Detect which cell encompasses the target text, then output its (x, y) center coordinate. 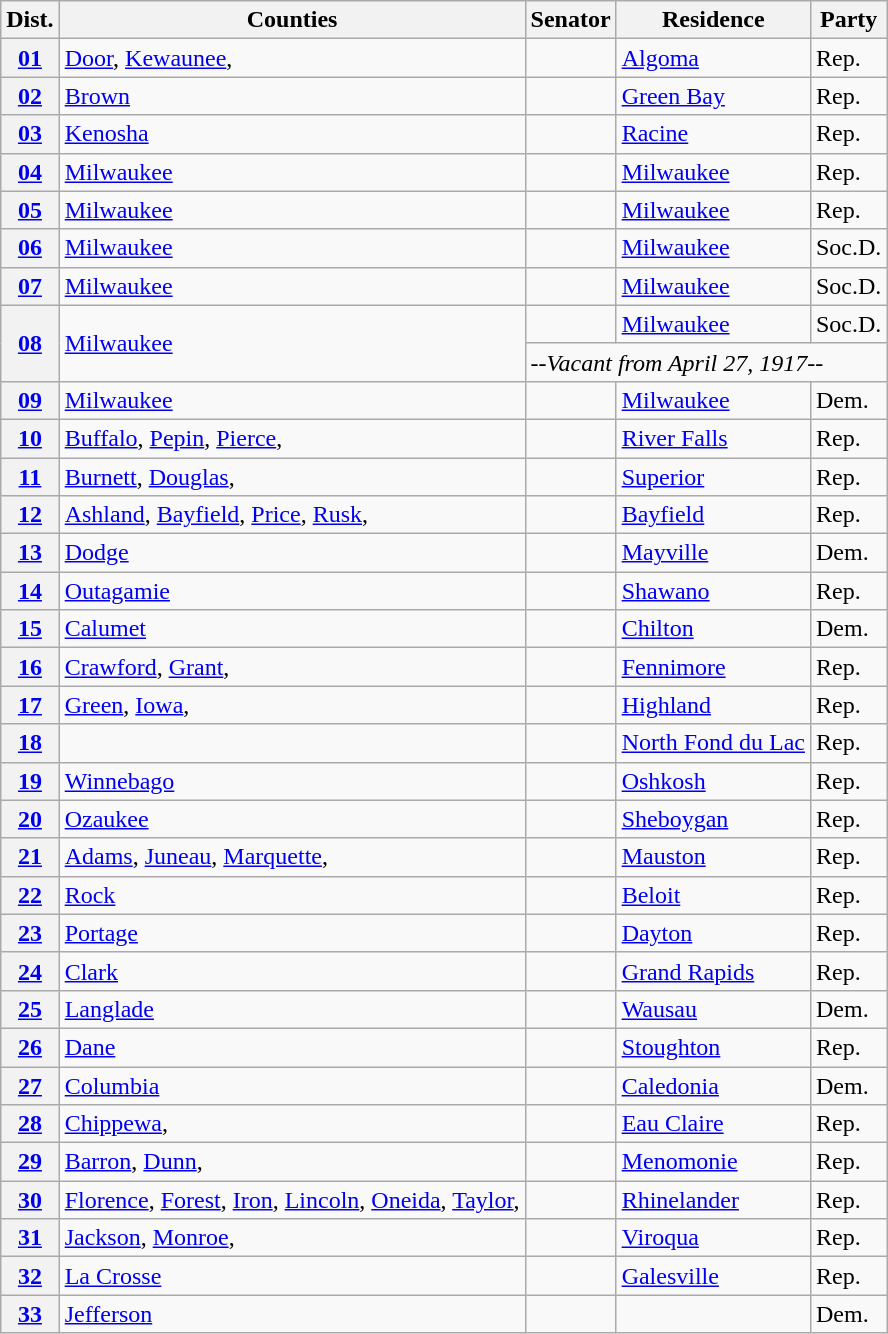
Door, Kewaunee, (292, 58)
Stoughton (713, 1047)
Mayville (713, 553)
23 (30, 933)
Dodge (292, 553)
12 (30, 515)
21 (30, 857)
Rock (292, 895)
09 (30, 400)
Chilton (713, 629)
Galesville (713, 1276)
Winnebago (292, 781)
13 (30, 553)
02 (30, 96)
Outagamie (292, 591)
Shawano (713, 591)
Mauston (713, 857)
04 (30, 172)
Green, Iowa, (292, 705)
33 (30, 1314)
Crawford, Grant, (292, 667)
14 (30, 591)
32 (30, 1276)
18 (30, 743)
River Falls (713, 438)
Adams, Juneau, Marquette, (292, 857)
26 (30, 1047)
01 (30, 58)
Bayfield (713, 515)
Senator (570, 20)
Residence (713, 20)
Langlade (292, 1009)
07 (30, 286)
10 (30, 438)
Jefferson (292, 1314)
24 (30, 971)
Wausau (713, 1009)
Jackson, Monroe, (292, 1238)
30 (30, 1200)
Dist. (30, 20)
Florence, Forest, Iron, Lincoln, Oneida, Taylor, (292, 1200)
Fennimore (713, 667)
Rhinelander (713, 1200)
Racine (713, 134)
28 (30, 1124)
31 (30, 1238)
16 (30, 667)
29 (30, 1162)
Barron, Dunn, (292, 1162)
Columbia (292, 1085)
22 (30, 895)
Chippewa, (292, 1124)
27 (30, 1085)
La Crosse (292, 1276)
North Fond du Lac (713, 743)
Sheboygan (713, 819)
08 (30, 343)
03 (30, 134)
Viroqua (713, 1238)
Counties (292, 20)
Superior (713, 477)
Clark (292, 971)
05 (30, 210)
11 (30, 477)
Calumet (292, 629)
Beloit (713, 895)
Highland (713, 705)
Brown (292, 96)
--Vacant from April 27, 1917-- (706, 362)
25 (30, 1009)
Dayton (713, 933)
Buffalo, Pepin, Pierce, (292, 438)
Caledonia (713, 1085)
Green Bay (713, 96)
06 (30, 248)
Dane (292, 1047)
Kenosha (292, 134)
Ashland, Bayfield, Price, Rusk, (292, 515)
Ozaukee (292, 819)
Grand Rapids (713, 971)
20 (30, 819)
19 (30, 781)
Algoma (713, 58)
Burnett, Douglas, (292, 477)
17 (30, 705)
Eau Claire (713, 1124)
Oshkosh (713, 781)
Party (848, 20)
Portage (292, 933)
15 (30, 629)
Menomonie (713, 1162)
